From the cell containing the given text, extract its center point as (X, Y) coordinate. 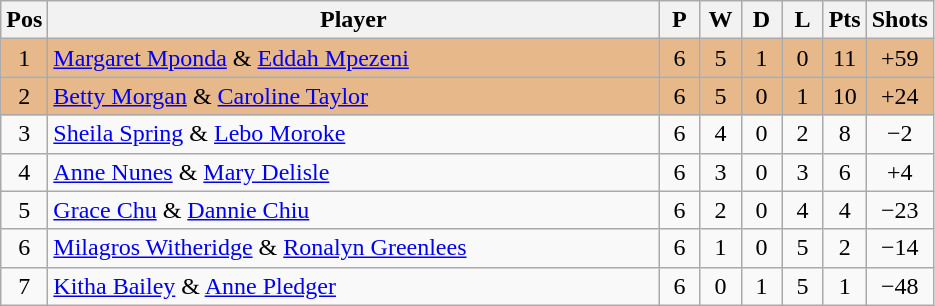
Grace Chu & Dannie Chiu (354, 210)
D (762, 20)
Pts (844, 20)
7 (24, 286)
11 (844, 58)
−48 (900, 286)
−14 (900, 248)
L (802, 20)
Shots (900, 20)
Margaret Mponda & Eddah Mpezeni (354, 58)
Player (354, 20)
P (680, 20)
Betty Morgan & Caroline Taylor (354, 96)
Sheila Spring & Lebo Moroke (354, 134)
+4 (900, 172)
10 (844, 96)
−23 (900, 210)
Kitha Bailey & Anne Pledger (354, 286)
Milagros Witheridge & Ronalyn Greenlees (354, 248)
+24 (900, 96)
Anne Nunes & Mary Delisle (354, 172)
Pos (24, 20)
+59 (900, 58)
−2 (900, 134)
8 (844, 134)
W (720, 20)
